Determine the [X, Y] coordinate at the center of the cell enclosing the given text.  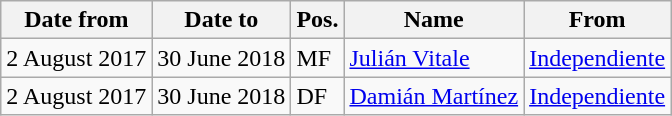
Date from [76, 20]
From [598, 20]
Pos. [318, 20]
Date to [222, 20]
Julián Vitale [434, 58]
Damián Martínez [434, 96]
MF [318, 58]
DF [318, 96]
Name [434, 20]
